Search for the cell housing the specified text and yield its [x, y] center coordinate. 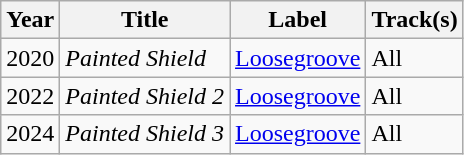
Painted Shield 2 [145, 96]
Painted Shield [145, 58]
Painted Shield 3 [145, 134]
2024 [30, 134]
Label [298, 20]
2020 [30, 58]
Title [145, 20]
Year [30, 20]
2022 [30, 96]
Track(s) [414, 20]
